For the text-containing cell, return its midpoint in (x, y) coordinate format. 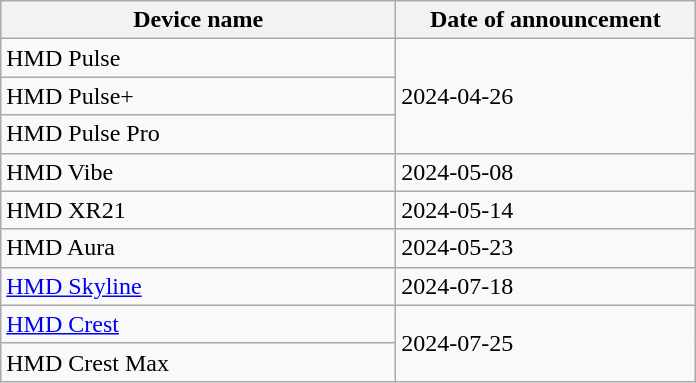
HMD Aura (198, 248)
HMD Skyline (198, 286)
2024-05-23 (546, 248)
HMD Crest (198, 324)
2024-04-26 (546, 96)
HMD Crest Max (198, 362)
HMD XR21 (198, 210)
HMD Pulse+ (198, 96)
2024-05-14 (546, 210)
2024-07-18 (546, 286)
HMD Vibe (198, 172)
2024-07-25 (546, 343)
HMD Pulse Pro (198, 134)
HMD Pulse (198, 58)
Device name (198, 20)
2024-05-08 (546, 172)
Date of announcement (546, 20)
